Output the (x, y) coordinate of the center of the cell containing the given text.  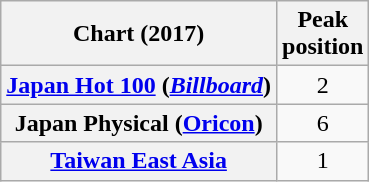
Japan Physical (Oricon) (139, 123)
6 (323, 123)
1 (323, 161)
Chart (2017) (139, 34)
2 (323, 85)
Peakposition (323, 34)
Taiwan East Asia (139, 161)
Japan Hot 100 (Billboard) (139, 85)
